Find where the given text appears and provide that cell's center as (X, Y) coordinate. 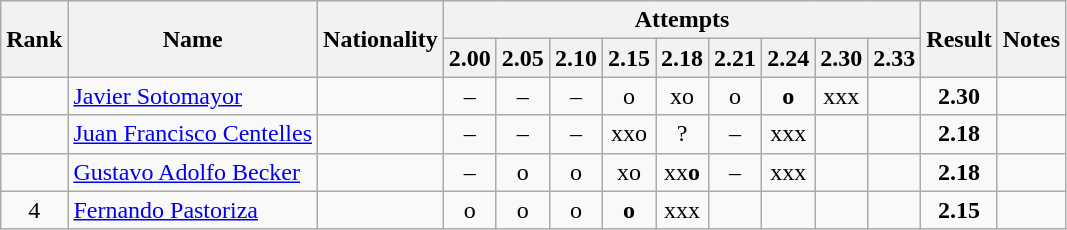
Javier Sotomayor (193, 96)
4 (34, 210)
Result (959, 39)
? (682, 134)
2.10 (576, 58)
2.21 (736, 58)
Nationality (381, 39)
2.05 (522, 58)
2.33 (894, 58)
Attempts (682, 20)
Juan Francisco Centelles (193, 134)
2.24 (788, 58)
Fernando Pastoriza (193, 210)
Notes (1031, 39)
Gustavo Adolfo Becker (193, 172)
2.00 (470, 58)
Name (193, 39)
Rank (34, 39)
